Find where the given text appears and provide that cell's center as (x, y) coordinate. 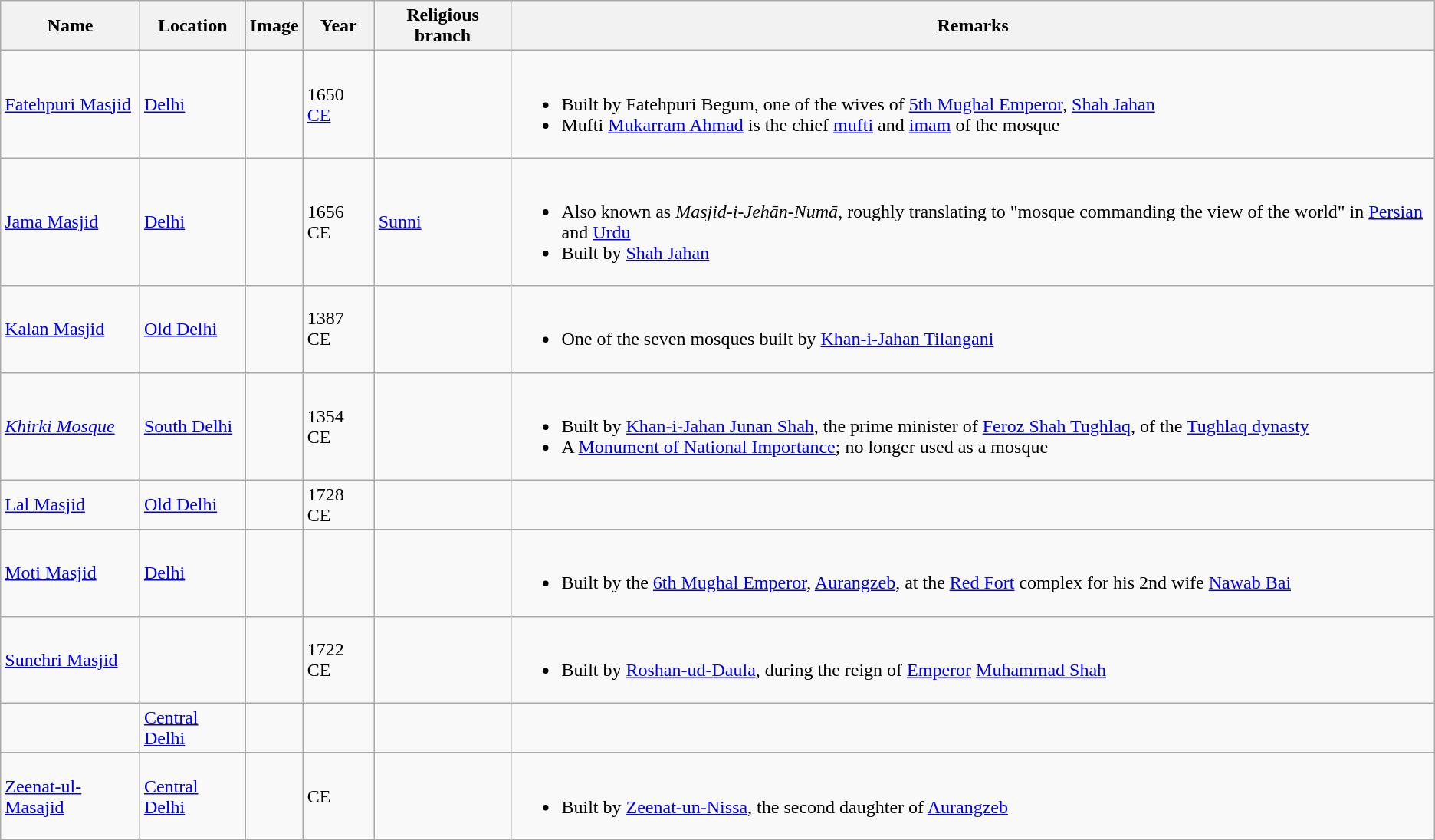
1650 CE (339, 104)
Built by Zeenat-un-Nissa, the second daughter of Aurangzeb (973, 796)
1387 CE (339, 330)
Also known as Masjid-i-Jehān-Numā, roughly translating to "mosque commanding the view of the world" in Persian and UrduBuilt by Shah Jahan (973, 222)
1722 CE (339, 659)
Lal Masjid (71, 504)
Image (274, 26)
Zeenat-ul-Masajid (71, 796)
One of the seven mosques built by Khan-i-Jahan Tilangani (973, 330)
CE (339, 796)
Moti Masjid (71, 573)
Year (339, 26)
Name (71, 26)
Built by Fatehpuri Begum, one of the wives of 5th Mughal Emperor, Shah JahanMufti Mukarram Ahmad is the chief mufti and imam of the mosque (973, 104)
1728 CE (339, 504)
South Delhi (192, 426)
1354 CE (339, 426)
Fatehpuri Masjid (71, 104)
Religious branch (443, 26)
1656 CE (339, 222)
Kalan Masjid (71, 330)
Jama Masjid (71, 222)
Built by the 6th Mughal Emperor, Aurangzeb, at the Red Fort complex for his 2nd wife Nawab Bai (973, 573)
Sunehri Masjid (71, 659)
Location (192, 26)
Sunni (443, 222)
Khirki Mosque (71, 426)
Remarks (973, 26)
Built by Roshan-ud-Daula, during the reign of Emperor Muhammad Shah (973, 659)
